Scan for the cell matching the given text and deliver its [X, Y] coordinate at center. 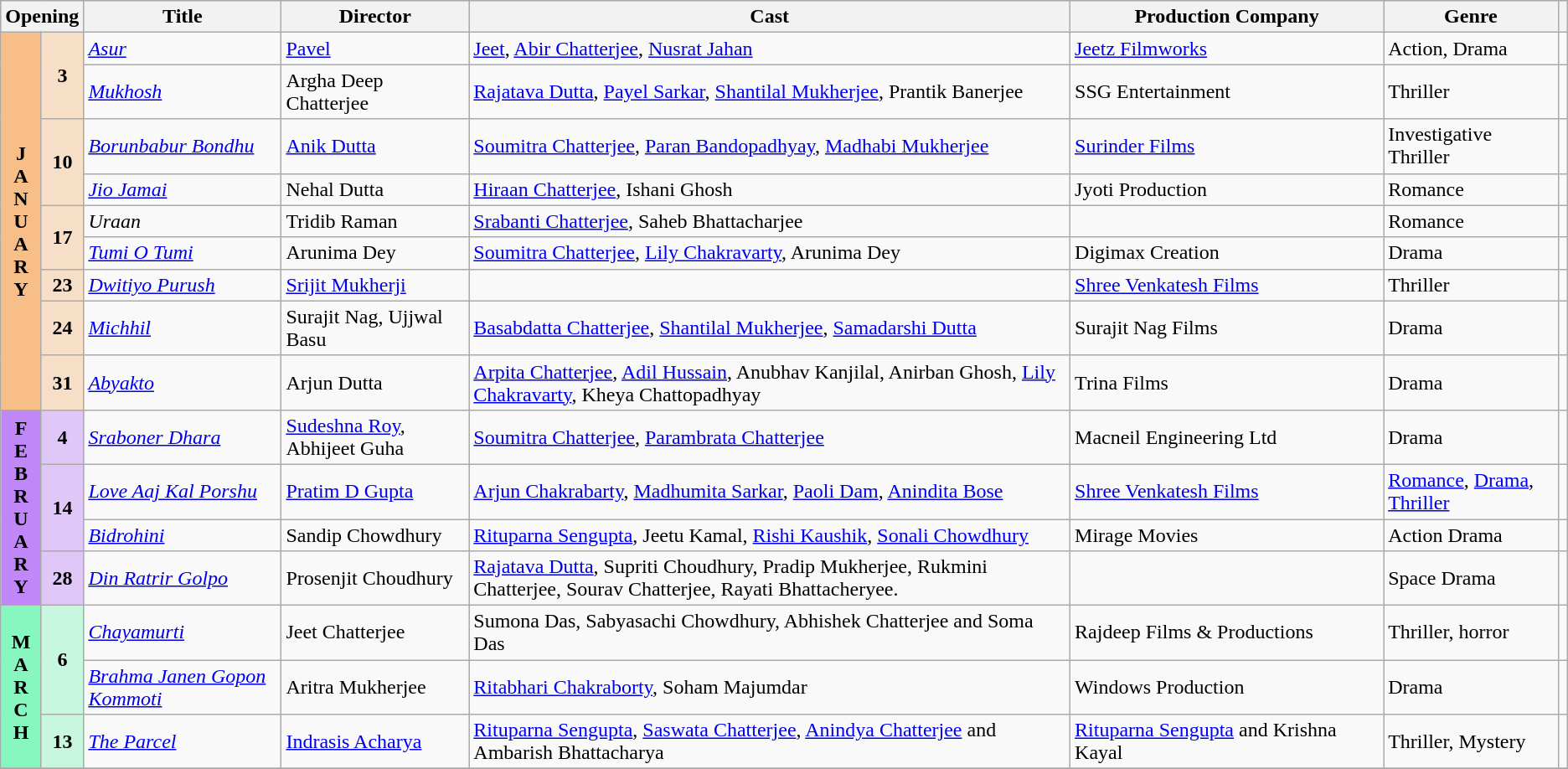
Rajatava Dutta, Payel Sarkar, Shantilal Mukherjee, Prantik Banerjee [770, 92]
The Parcel [183, 742]
Love Aaj Kal Porshu [183, 491]
28 [62, 578]
Jeetz Filmworks [1227, 49]
31 [62, 382]
Basabdatta Chatterjee, Shantilal Mukherjee, Samadarshi Dutta [770, 328]
Digimax Creation [1227, 253]
Thriller, horror [1471, 633]
Jeet Chatterjee [375, 633]
Rituparna Sengupta, Jeetu Kamal, Rishi Kaushik, Sonali Chowdhury [770, 535]
Soumitra Chatterjee, Lily Chakravarty, Arunima Dey [770, 253]
Dwitiyo Purush [183, 285]
4 [62, 437]
Aritra Mukherjee [375, 687]
JANUARY [22, 221]
Sudeshna Roy, Abhijeet Guha [375, 437]
Sandip Chowdhury [375, 535]
Bidrohini [183, 535]
Tridib Raman [375, 221]
Rituparna Sengupta and Krishna Kayal [1227, 742]
Prosenjit Choudhury [375, 578]
Pratim D Gupta [375, 491]
Action, Drama [1471, 49]
Genre [1471, 17]
17 [62, 237]
Argha Deep Chatterjee [375, 92]
Title [183, 17]
Soumitra Chatterjee, Parambrata Chatterjee [770, 437]
Srijit Mukherji [375, 285]
Surajit Nag Films [1227, 328]
Anik Dutta [375, 146]
Pavel [375, 49]
Sraboner Dhara [183, 437]
14 [62, 508]
Arjun Chakrabarty, Madhumita Sarkar, Paoli Dam, Anindita Bose [770, 491]
Space Drama [1471, 578]
Jyoti Production [1227, 189]
Macneil Engineering Ltd [1227, 437]
13 [62, 742]
Jeet, Abir Chatterjee, Nusrat Jahan [770, 49]
SSG Entertainment [1227, 92]
MARCH [22, 687]
Nehal Dutta [375, 189]
Mukhosh [183, 92]
Trina Films [1227, 382]
Arpita Chatterjee, Adil Hussain, Anubhav Kanjilal, Anirban Ghosh, Lily Chakravarty, Kheya Chattopadhyay [770, 382]
Romance, Drama, Thriller [1471, 491]
Windows Production [1227, 687]
Asur [183, 49]
Uraan [183, 221]
Director [375, 17]
Surinder Films [1227, 146]
Brahma Janen Gopon Kommoti [183, 687]
Mirage Movies [1227, 535]
Surajit Nag, Ujjwal Basu [375, 328]
Cast [770, 17]
Rituparna Sengupta, Saswata Chatterjee, Anindya Chatterjee and Ambarish Bhattacharya [770, 742]
Investigative Thriller [1471, 146]
Din Ratrir Golpo [183, 578]
Sumona Das, Sabyasachi Chowdhury, Abhishek Chatterjee and Soma Das [770, 633]
Indrasis Acharya [375, 742]
Thriller, Mystery [1471, 742]
6 [62, 660]
Srabanti Chatterjee, Saheb Bhattacharjee [770, 221]
Production Company [1227, 17]
Arjun Dutta [375, 382]
Rajatava Dutta, Supriti Choudhury, Pradip Mukherjee, Rukmini Chatterjee, Sourav Chatterjee, Rayati Bhattacheryee. [770, 578]
Opening [42, 17]
Soumitra Chatterjee, Paran Bandopadhyay, Madhabi Mukherjee [770, 146]
10 [62, 163]
23 [62, 285]
Abyakto [183, 382]
Hiraan Chatterjee, Ishani Ghosh [770, 189]
Borunbabur Bondhu [183, 146]
Jio Jamai [183, 189]
FEBRUARY [22, 508]
Action Drama [1471, 535]
Ritabhari Chakraborty, Soham Majumdar [770, 687]
Rajdeep Films & Productions [1227, 633]
3 [62, 75]
Michhil [183, 328]
Tumi O Tumi [183, 253]
Arunima Dey [375, 253]
Chayamurti [183, 633]
24 [62, 328]
